Search for the cell housing the specified text and yield its [X, Y] center coordinate. 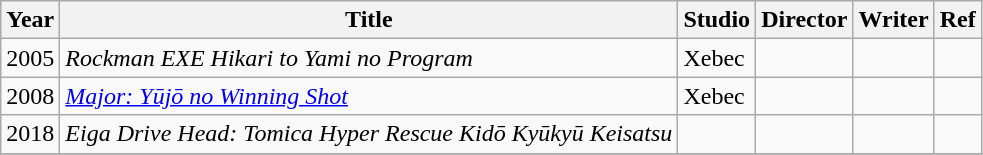
Ref [958, 20]
Eiga Drive Head: Tomica Hyper Rescue Kidō Kyūkyū Keisatsu [369, 134]
Writer [894, 20]
Rockman EXE Hikari to Yami no Program [369, 58]
Director [804, 20]
Major: Yūjō no Winning Shot [369, 96]
2008 [30, 96]
2005 [30, 58]
Title [369, 20]
2018 [30, 134]
Studio [717, 20]
Year [30, 20]
